Find where the given text appears and provide that cell's center as [x, y] coordinate. 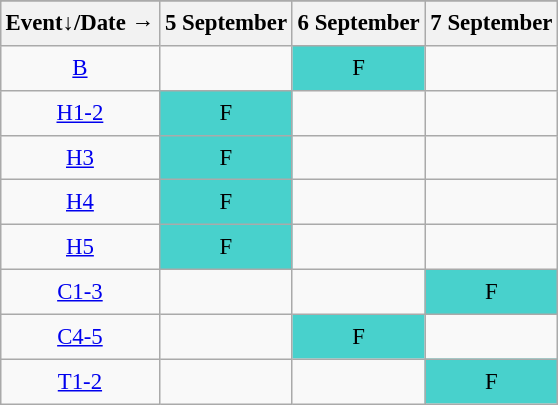
Event↓/Date → [80, 24]
H3 [80, 158]
C1-3 [80, 292]
H1-2 [80, 112]
6 September [358, 24]
5 September [226, 24]
H5 [80, 248]
C4-5 [80, 336]
T1-2 [80, 382]
7 September [492, 24]
B [80, 68]
H4 [80, 202]
